From the cell containing the given text, extract its center point as [X, Y] coordinate. 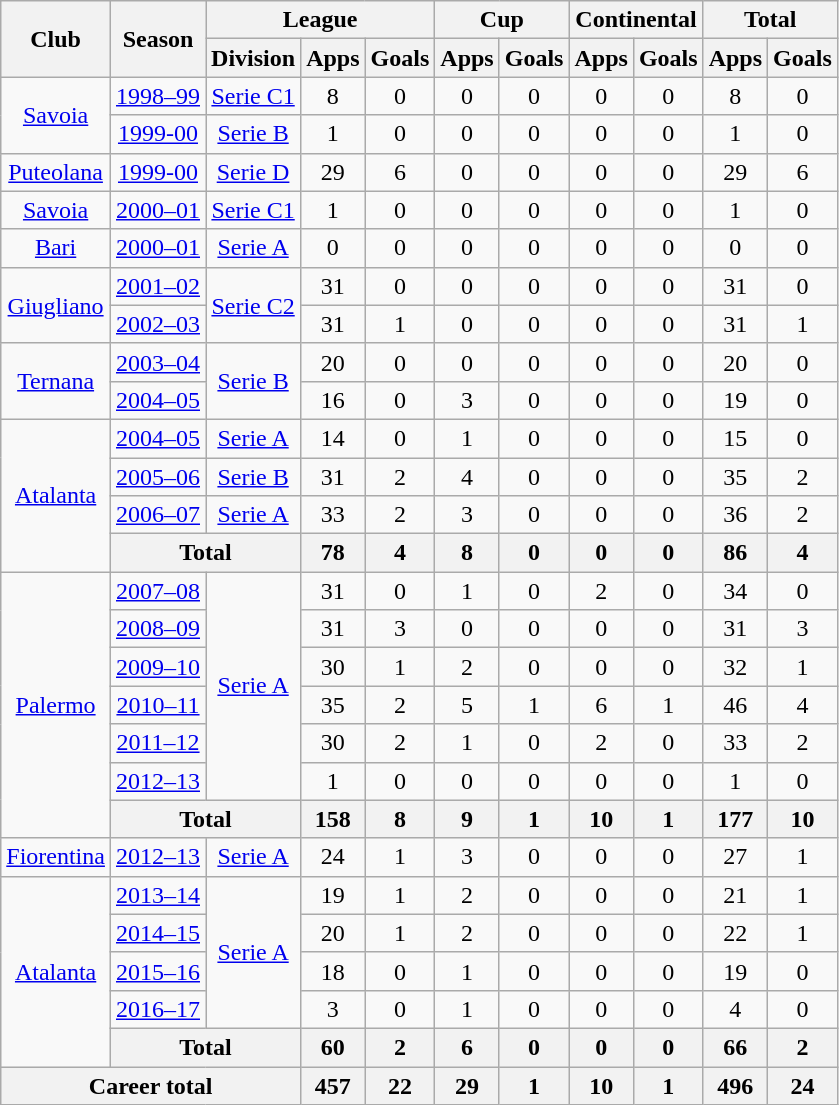
5 [467, 705]
League [320, 20]
2013–14 [158, 895]
2002–03 [158, 324]
1998–99 [158, 96]
Giugliano [56, 305]
158 [333, 819]
Career total [151, 1085]
2006–07 [158, 515]
2008–09 [158, 629]
Continental [636, 20]
36 [735, 515]
Cup [502, 20]
Palermo [56, 705]
Puteolana [56, 172]
9 [467, 819]
86 [735, 553]
21 [735, 895]
2010–11 [158, 705]
16 [333, 400]
78 [333, 553]
457 [333, 1085]
2001–02 [158, 286]
177 [735, 819]
Serie D [254, 172]
60 [333, 1047]
46 [735, 705]
2005–06 [158, 477]
Season [158, 39]
2009–10 [158, 667]
18 [333, 971]
Division [254, 58]
Serie C2 [254, 305]
2011–12 [158, 743]
15 [735, 438]
Fiorentina [56, 857]
27 [735, 857]
Club [56, 39]
34 [735, 591]
Ternana [56, 381]
2007–08 [158, 591]
2016–17 [158, 1009]
496 [735, 1085]
32 [735, 667]
14 [333, 438]
2014–15 [158, 933]
2015–16 [158, 971]
2003–04 [158, 362]
Bari [56, 248]
66 [735, 1047]
